Pinpoint the cell where the given text exists, returning its (X, Y) midpoint coordinate. 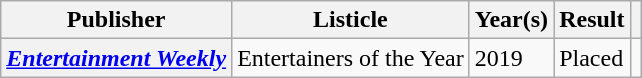
Entertainment Weekly (116, 58)
Publisher (116, 20)
Year(s) (511, 20)
Entertainers of the Year (351, 58)
Listicle (351, 20)
Result (592, 20)
2019 (511, 58)
Placed (592, 58)
